Return the (x, y) coordinate for the center point of the cell that contains the specified text.  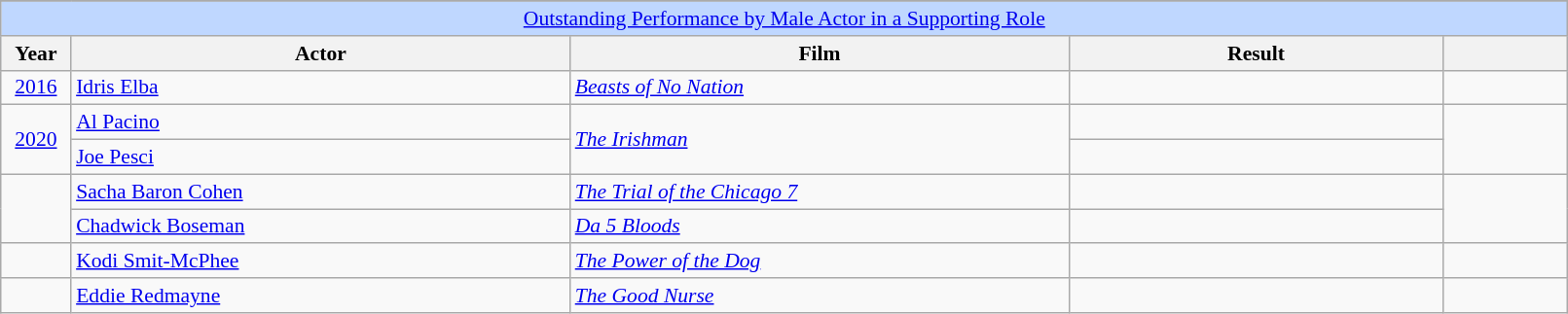
Idris Elba (321, 87)
2016 (36, 87)
Da 5 Bloods (820, 227)
Kodi Smit-McPhee (321, 262)
Sacha Baron Cohen (321, 192)
Year (36, 53)
The Power of the Dog (820, 262)
Actor (321, 53)
Joe Pesci (321, 157)
The Good Nurse (820, 296)
Outstanding Performance by Male Actor in a Supporting Role (784, 18)
Film (820, 53)
Result (1256, 53)
Chadwick Boseman (321, 227)
2020 (36, 140)
The Irishman (820, 140)
Al Pacino (321, 122)
Beasts of No Nation (820, 87)
The Trial of the Chicago 7 (820, 192)
Eddie Redmayne (321, 296)
